Return [x, y] of the center of cell containing provided text 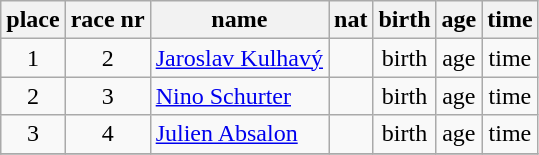
nat [351, 20]
Julien Absalon [239, 134]
race nr [108, 20]
1 [33, 58]
name [239, 20]
4 [108, 134]
place [33, 20]
Nino Schurter [239, 96]
Jaroslav Kulhavý [239, 58]
